From the cell containing the given text, extract its center point as [X, Y] coordinate. 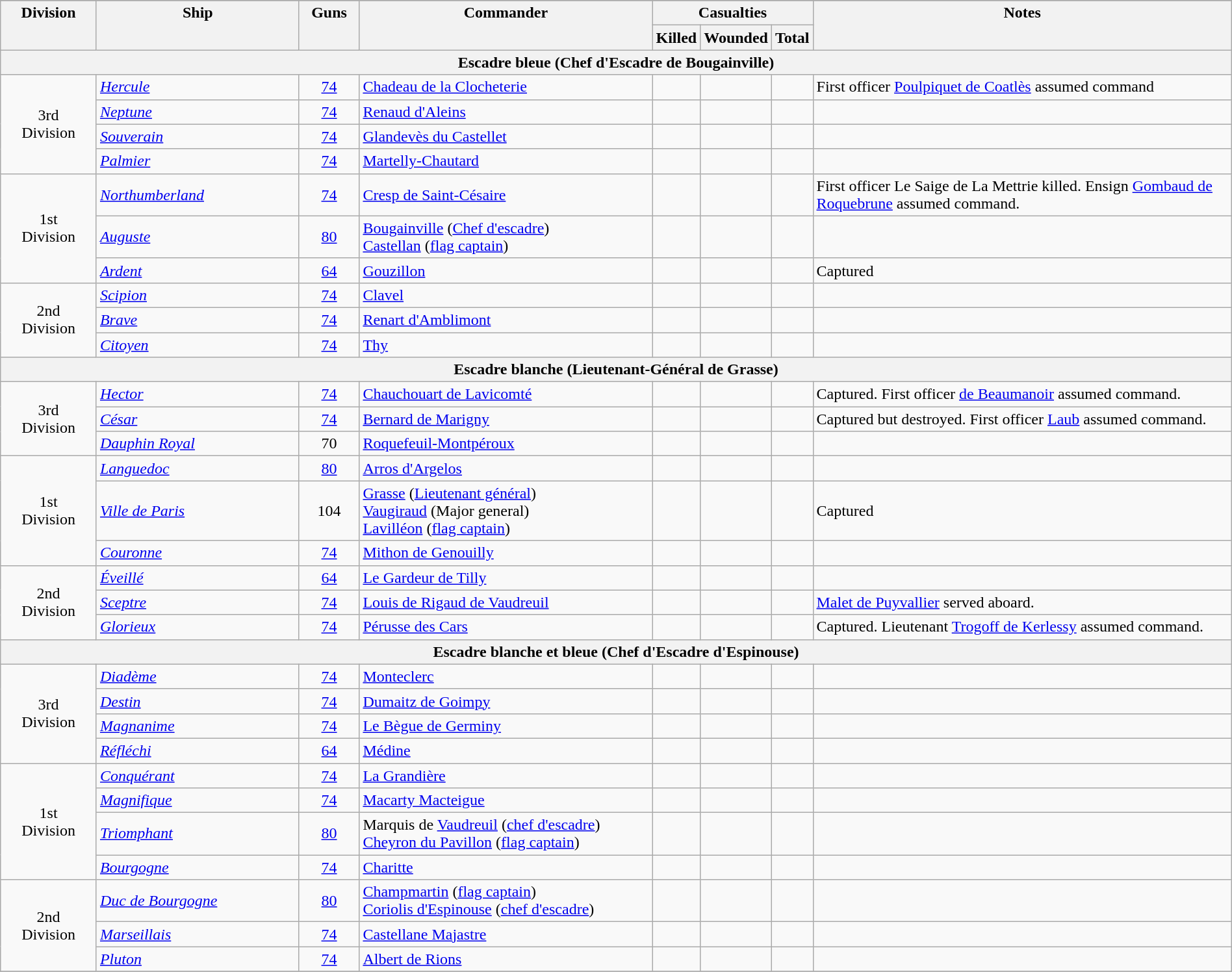
Brave [198, 320]
Médine [506, 750]
Palmier [198, 161]
Commander [506, 25]
Ardent [198, 270]
Thy [506, 345]
La Grandière [506, 775]
Escadre blanche et bleue (Chef d'Escadre d'Espinouse) [616, 652]
Ship [198, 25]
Glorieux [198, 627]
Éveillé [198, 578]
Northumberland [198, 195]
Pluton [198, 959]
Renaud d'Aleins [506, 112]
70 [329, 444]
Magnanime [198, 726]
Le Gardeur de Tilly [506, 578]
Languedoc [198, 468]
Hector [198, 394]
Division [49, 25]
Monteclerc [506, 676]
Louis de Rigaud de Vaudreuil [506, 602]
Pérusse des Cars [506, 627]
Macarty Macteigue [506, 800]
Scipion [198, 295]
Malet de Puyvallier served aboard. [1022, 602]
Sceptre [198, 602]
Wounded [736, 38]
Bougainville (Chef d'escadre) Castellan (flag captain) [506, 237]
Cresp de Saint-Césaire [506, 195]
Bernard de Marigny [506, 419]
Martelly-Chautard [506, 161]
104 [329, 511]
Dauphin Royal [198, 444]
Souverain [198, 136]
Citoyen [198, 345]
Réfléchi [198, 750]
Castellane Majastre [506, 934]
Triomphant [198, 834]
Arros d'Argelos [506, 468]
Auguste [198, 237]
Notes [1022, 25]
Champmartin (flag captain) Coriolis d'Espinouse (chef d'escadre) [506, 901]
Hercule [198, 87]
Glandevès du Castellet [506, 136]
Albert de Rions [506, 959]
Renart d'Amblimont [506, 320]
Chauchouart de Lavicomté [506, 394]
Escadre blanche (Lieutenant-Général de Grasse) [616, 370]
First officer Poulpiquet de Coatlès assumed command [1022, 87]
Destin [198, 701]
Diadème [198, 676]
Escadre bleue (Chef d'Escadre de Bougainville) [616, 62]
Killed [676, 38]
Grasse (Lieutenant général)Vaugiraud (Major general)Lavilléon (flag captain) [506, 511]
Gouzillon [506, 270]
Conquérant [198, 775]
Captured. Lieutenant Trogoff de Kerlessy assumed command. [1022, 627]
Guns [329, 25]
Chadeau de la Clocheterie [506, 87]
Captured but destroyed. First officer Laub assumed command. [1022, 419]
Ville de Paris [198, 511]
Charitte [506, 867]
César [198, 419]
Captured. First officer de Beaumanoir assumed command. [1022, 394]
Duc de Bourgogne [198, 901]
Casualties [733, 13]
Dumaitz de Goimpy [506, 701]
First officer Le Saige de La Mettrie killed. Ensign Gombaud de Roquebrune assumed command. [1022, 195]
Couronne [198, 553]
Roquefeuil-Montpéroux [506, 444]
Marseillais [198, 934]
Magnifique [198, 800]
Le Bègue de Germiny [506, 726]
Bourgogne [198, 867]
Neptune [198, 112]
Clavel [506, 295]
Mithon de Genouilly [506, 553]
Marquis de Vaudreuil (chef d'escadre)Cheyron du Pavillon (flag captain) [506, 834]
Total [792, 38]
